Detect which cell encompasses the target text, then output its [x, y] center coordinate. 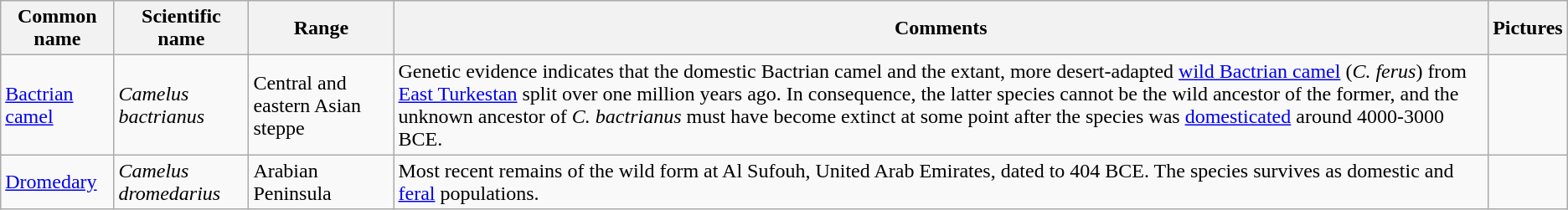
Common name [57, 28]
Central and eastern Asian steppe [322, 105]
Camelus dromedarius [181, 182]
Dromedary [57, 182]
Scientific name [181, 28]
Arabian Peninsula [322, 182]
Pictures [1528, 28]
Camelus bactrianus [181, 105]
Bactrian camel [57, 105]
Comments [941, 28]
Most recent remains of the wild form at Al Sufouh, United Arab Emirates, dated to 404 BCE. The species survives as domestic and feral populations. [941, 182]
Range [322, 28]
